Pinpoint the cell where the given text exists, returning its (X, Y) midpoint coordinate. 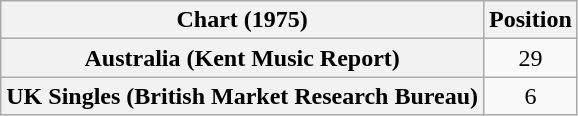
UK Singles (British Market Research Bureau) (242, 96)
29 (531, 58)
Australia (Kent Music Report) (242, 58)
Position (531, 20)
6 (531, 96)
Chart (1975) (242, 20)
